Output the (X, Y) coordinate of the center of the cell containing the given text.  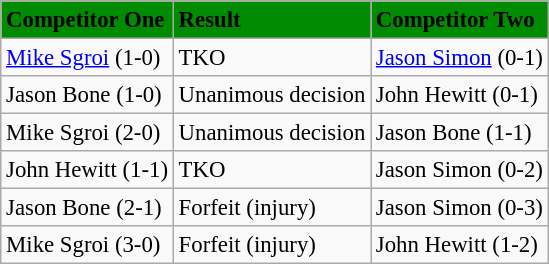
Jason Bone (2-1) (88, 208)
Mike Sgroi (3-0) (88, 245)
Mike Sgroi (2-0) (88, 133)
Jason Bone (1-1) (460, 133)
Competitor Two (460, 20)
John Hewitt (1-2) (460, 245)
Jason Simon (0-3) (460, 208)
Jason Simon (0-1) (460, 58)
John Hewitt (0-1) (460, 95)
Result (272, 20)
Competitor One (88, 20)
Jason Bone (1-0) (88, 95)
John Hewitt (1-1) (88, 170)
Mike Sgroi (1-0) (88, 58)
Jason Simon (0-2) (460, 170)
